Identify which cell holds the provided text, then report its (x, y) central coordinate. 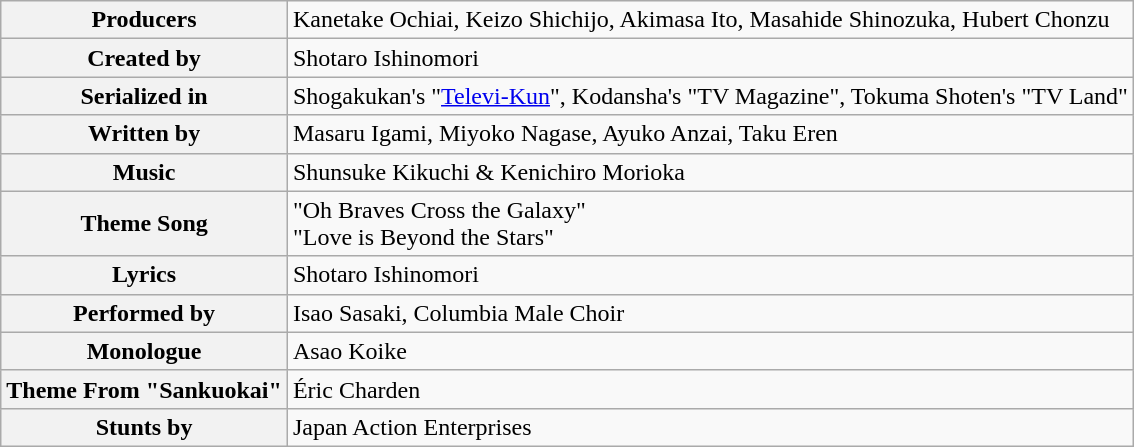
Shogakukan's "Televi-Kun", Kodansha's "TV Magazine", Tokuma Shoten's "TV Land" (710, 96)
Performed by (144, 313)
Created by (144, 58)
Monologue (144, 351)
Lyrics (144, 275)
Japan Action Enterprises (710, 427)
Isao Sasaki, Columbia Male Choir (710, 313)
Music (144, 172)
Stunts by (144, 427)
Theme From "Sankuokai" (144, 389)
Éric Charden (710, 389)
"Oh Braves Cross the Galaxy""Love is Beyond the Stars" (710, 224)
Producers (144, 20)
Theme Song (144, 224)
Masaru Igami, Miyoko Nagase, Ayuko Anzai, Taku Eren (710, 134)
Written by (144, 134)
Asao Koike (710, 351)
Shunsuke Kikuchi & Kenichiro Morioka (710, 172)
Serialized in (144, 96)
Kanetake Ochiai, Keizo Shichijo, Akimasa Ito, Masahide Shinozuka, Hubert Chonzu (710, 20)
